Provide the (X, Y) coordinate of the cell's center where the given text is located.  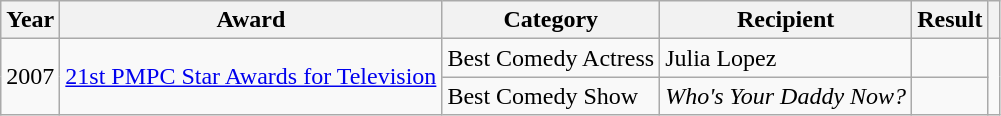
Who's Your Daddy Now? (786, 96)
Recipient (786, 20)
Best Comedy Actress (551, 58)
Year (30, 20)
Category (551, 20)
Julia Lopez (786, 58)
Best Comedy Show (551, 96)
2007 (30, 77)
21st PMPC Star Awards for Television (251, 77)
Result (950, 20)
Award (251, 20)
